Detect which cell encompasses the target text, then output its [x, y] center coordinate. 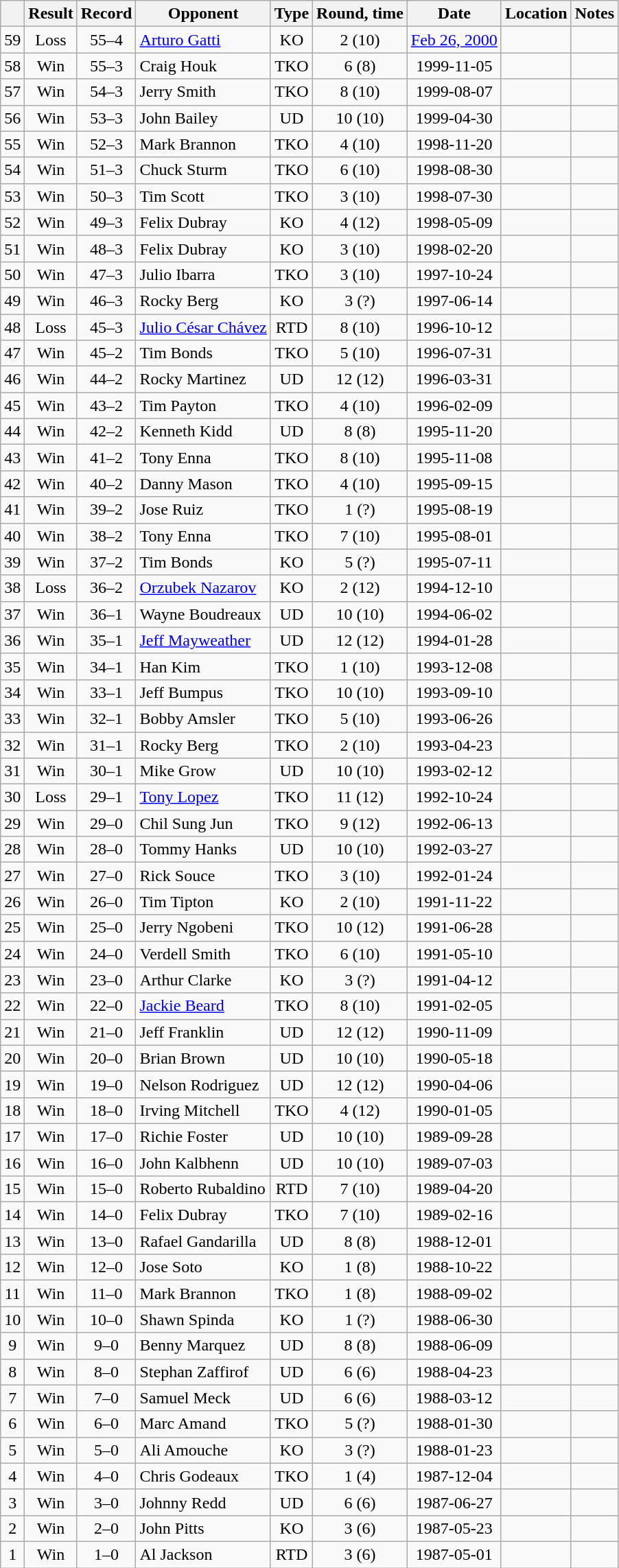
37 [12, 614]
1 (4) [360, 1476]
20 [12, 1058]
1994-12-10 [454, 588]
Mike Grow [203, 771]
Jeff Bumpus [203, 692]
29 [12, 823]
7–0 [106, 1398]
6 [12, 1424]
1999-11-05 [454, 66]
1993-12-08 [454, 666]
Samuel Meck [203, 1398]
John Kalbhenn [203, 1163]
Jose Ruiz [203, 510]
35 [12, 666]
38–2 [106, 536]
32 [12, 745]
1993-09-10 [454, 692]
1992-06-13 [454, 823]
1–0 [106, 1554]
John Bailey [203, 118]
43–2 [106, 406]
25–0 [106, 928]
48 [12, 327]
36–2 [106, 588]
13–0 [106, 1241]
1989-07-03 [454, 1163]
1988-01-23 [454, 1450]
1989-02-16 [454, 1215]
8–0 [106, 1372]
1995-07-11 [454, 562]
45–3 [106, 327]
45–2 [106, 353]
1993-02-12 [454, 771]
16 [12, 1163]
Stephan Zaffirof [203, 1372]
Kenneth Kidd [203, 432]
35–1 [106, 640]
44–2 [106, 379]
Ali Amouche [203, 1450]
30–1 [106, 771]
22 [12, 1006]
18 [12, 1110]
34 [12, 692]
1991-04-12 [454, 980]
Tony Lopez [203, 797]
36 [12, 640]
50 [12, 274]
1987-06-27 [454, 1502]
34–1 [106, 666]
1997-06-14 [454, 301]
39–2 [106, 510]
6 (8) [360, 66]
3–0 [106, 1502]
53 [12, 196]
37–2 [106, 562]
49–3 [106, 222]
Johnny Redd [203, 1502]
Opponent [203, 14]
Type [291, 14]
1995-08-19 [454, 510]
Record [106, 14]
Rocky Martinez [203, 379]
1987-05-01 [454, 1554]
3 [12, 1502]
41–2 [106, 458]
1999-08-07 [454, 92]
5–0 [106, 1450]
14 [12, 1215]
1988-04-23 [454, 1372]
19–0 [106, 1084]
9 (12) [360, 823]
Julio Ibarra [203, 274]
Chris Godeaux [203, 1476]
1988-10-22 [454, 1267]
Jeff Mayweather [203, 640]
1995-08-01 [454, 536]
1999-04-30 [454, 118]
32–1 [106, 718]
Jerry Smith [203, 92]
23 [12, 980]
1988-01-30 [454, 1424]
24 [12, 954]
2 (12) [360, 588]
14–0 [106, 1215]
15–0 [106, 1189]
Tim Tipton [203, 902]
47–3 [106, 274]
10 (12) [360, 928]
8 [12, 1372]
1994-06-02 [454, 614]
55–3 [106, 66]
36–1 [106, 614]
40 [12, 536]
27 [12, 876]
Shawn Spinda [203, 1320]
52–3 [106, 144]
28–0 [106, 850]
56 [12, 118]
24–0 [106, 954]
1996-10-12 [454, 327]
Tommy Hanks [203, 850]
38 [12, 588]
31 [12, 771]
Chil Sung Jun [203, 823]
5 [12, 1450]
1991-05-10 [454, 954]
Notes [594, 14]
Tim Scott [203, 196]
15 [12, 1189]
Richie Foster [203, 1136]
Han Kim [203, 666]
Marc Amand [203, 1424]
59 [12, 40]
1997-10-24 [454, 274]
1995-09-15 [454, 484]
9–0 [106, 1346]
1990-11-09 [454, 1032]
1992-01-24 [454, 876]
Danny Mason [203, 484]
Nelson Rodriguez [203, 1084]
Bobby Amsler [203, 718]
50–3 [106, 196]
Arthur Clarke [203, 980]
1990-04-06 [454, 1084]
Rick Souce [203, 876]
1996-03-31 [454, 379]
Tim Payton [203, 406]
52 [12, 222]
1994-01-28 [454, 640]
1987-05-23 [454, 1528]
1988-09-02 [454, 1294]
Craig Houk [203, 66]
1995-11-20 [454, 432]
27–0 [106, 876]
Brian Brown [203, 1058]
12 [12, 1267]
Location [536, 14]
55 [12, 144]
Round, time [360, 14]
10–0 [106, 1320]
Jackie Beard [203, 1006]
16–0 [106, 1163]
12–0 [106, 1267]
45 [12, 406]
1989-04-20 [454, 1189]
57 [12, 92]
53–3 [106, 118]
Roberto Rubaldino [203, 1189]
58 [12, 66]
26 [12, 902]
1993-04-23 [454, 745]
1992-03-27 [454, 850]
Jeff Franklin [203, 1032]
Arturo Gatti [203, 40]
28 [12, 850]
39 [12, 562]
4 [12, 1476]
29–1 [106, 797]
26–0 [106, 902]
43 [12, 458]
1998-11-20 [454, 144]
29–0 [106, 823]
18–0 [106, 1110]
55–4 [106, 40]
Jose Soto [203, 1267]
1995-11-08 [454, 458]
2–0 [106, 1528]
1988-03-12 [454, 1398]
Feb 26, 2000 [454, 40]
10 [12, 1320]
1987-12-04 [454, 1476]
1989-09-28 [454, 1136]
Jerry Ngobeni [203, 928]
42–2 [106, 432]
31–1 [106, 745]
1990-05-18 [454, 1058]
1991-06-28 [454, 928]
1992-10-24 [454, 797]
John Pitts [203, 1528]
1 [12, 1554]
1991-02-05 [454, 1006]
23–0 [106, 980]
Al Jackson [203, 1554]
54–3 [106, 92]
9 [12, 1346]
1988-06-30 [454, 1320]
54 [12, 170]
1988-06-09 [454, 1346]
17 [12, 1136]
48–3 [106, 248]
Chuck Sturm [203, 170]
30 [12, 797]
1993-06-26 [454, 718]
33–1 [106, 692]
33 [12, 718]
51 [12, 248]
21–0 [106, 1032]
41 [12, 510]
2 [12, 1528]
1991-11-22 [454, 902]
Date [454, 14]
Verdell Smith [203, 954]
7 [12, 1398]
11–0 [106, 1294]
46 [12, 379]
46–3 [106, 301]
49 [12, 301]
1990-01-05 [454, 1110]
11 [12, 1294]
1998-08-30 [454, 170]
1 (10) [360, 666]
Orzubek Nazarov [203, 588]
17–0 [106, 1136]
21 [12, 1032]
11 (12) [360, 797]
1996-02-09 [454, 406]
Benny Marquez [203, 1346]
42 [12, 484]
Result [51, 14]
4–0 [106, 1476]
1996-07-31 [454, 353]
Rafael Gandarilla [203, 1241]
44 [12, 432]
1998-05-09 [454, 222]
13 [12, 1241]
1998-02-20 [454, 248]
Julio César Chávez [203, 327]
51–3 [106, 170]
Wayne Boudreaux [203, 614]
47 [12, 353]
6–0 [106, 1424]
1998-07-30 [454, 196]
20–0 [106, 1058]
1988-12-01 [454, 1241]
40–2 [106, 484]
19 [12, 1084]
Irving Mitchell [203, 1110]
25 [12, 928]
22–0 [106, 1006]
